Identify which cell holds the provided text, then report its [X, Y] central coordinate. 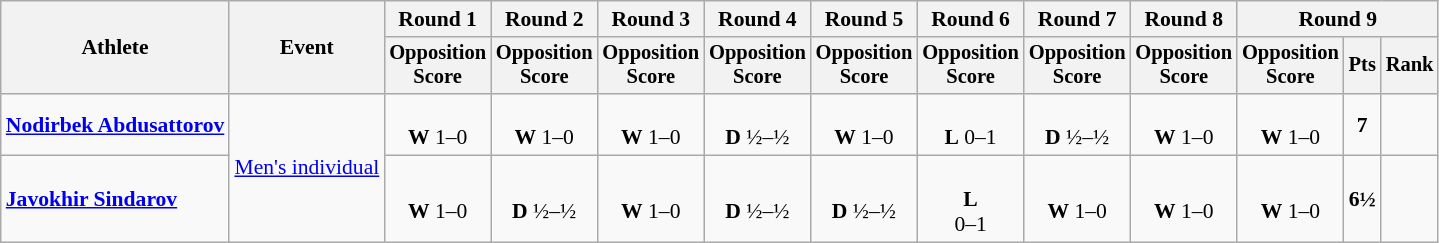
Round 5 [864, 19]
Round 6 [970, 19]
Round 2 [544, 19]
7 [1362, 124]
L 0–1 [970, 124]
Event [306, 48]
Round 1 [438, 19]
Round 7 [1078, 19]
L0–1 [970, 200]
Athlete [116, 48]
Rank [1410, 66]
Men's individual [306, 168]
Nodirbek Abdusattorov [116, 124]
Round 4 [758, 19]
Round 9 [1338, 19]
Round 3 [650, 19]
6½ [1362, 200]
Javokhir Sindarov [116, 200]
Pts [1362, 66]
Round 8 [1184, 19]
